Search for the cell housing the specified text and yield its [X, Y] center coordinate. 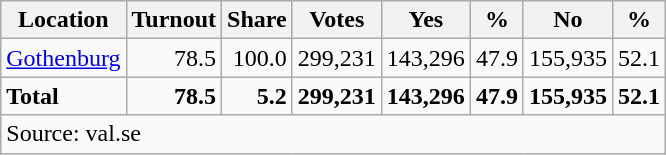
Yes [426, 20]
No [568, 20]
Location [64, 20]
Gothenburg [64, 58]
100.0 [258, 58]
Share [258, 20]
Source: val.se [334, 134]
Turnout [174, 20]
Total [64, 96]
5.2 [258, 96]
Votes [336, 20]
